From the cell containing the given text, extract its center point as [x, y] coordinate. 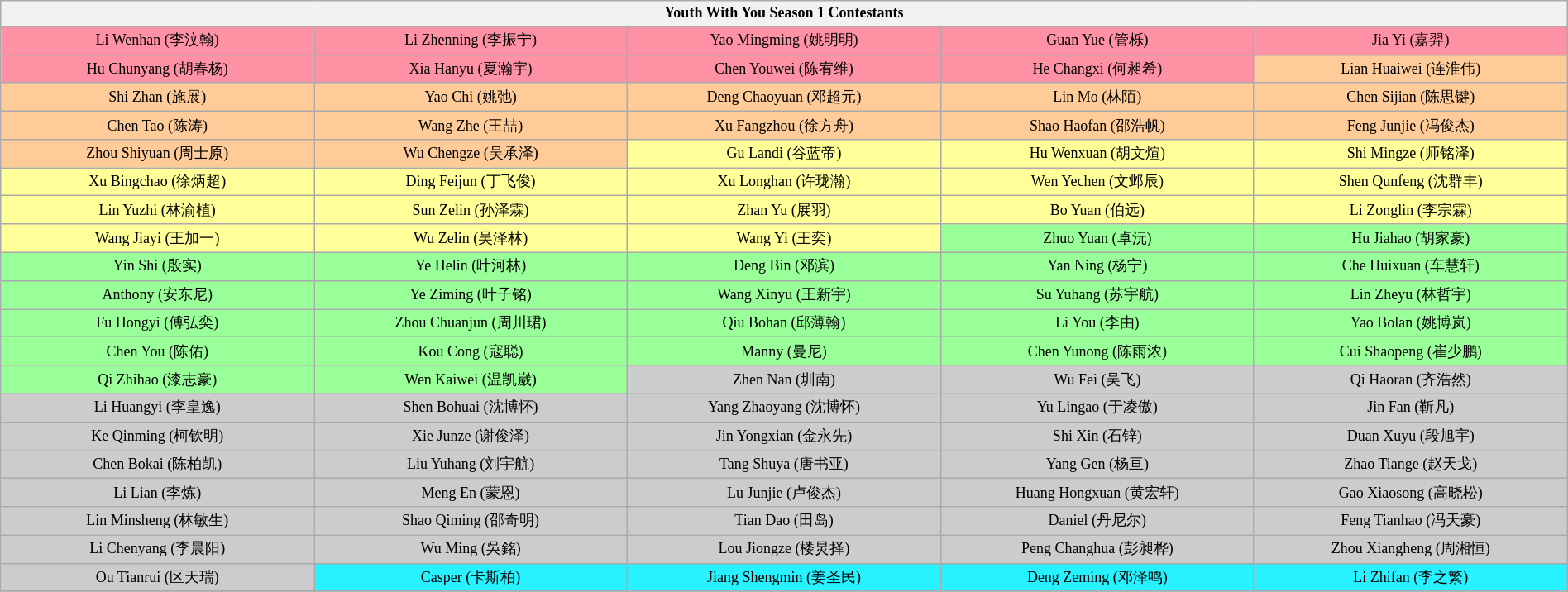
Shen Bohuai (沈博怀) [471, 408]
Ye Helin (叶河林) [471, 266]
Yan Ning (杨宁) [1097, 266]
Zhan Yu (展羽) [784, 210]
Qiu Bohan (邱薄翰) [784, 323]
Yao Bolan (姚博岚) [1411, 323]
Wang Jiayi (王加一) [157, 238]
Xu Bingchao (徐炳超) [157, 182]
Ou Tianrui (区天瑞) [157, 577]
Shao Haofan (邵浩帆) [1097, 125]
Wu Zelin (吴泽林) [471, 238]
Guan Yue (管栎) [1097, 41]
Hu Wenxuan (胡文煊) [1097, 154]
Jin Yongxian (金永先) [784, 436]
Fu Hongyi (傅弘奕) [157, 323]
Yin Shi (殷实) [157, 266]
Li Huangyi (李皇逸) [157, 408]
Wang Xinyu (王新宇) [784, 294]
Casper (卡斯柏) [471, 577]
Lu Junjie (卢俊杰) [784, 493]
Zhao Tiange (赵天戈) [1411, 464]
Wu Ming (吳銘) [471, 549]
Lian Huaiwei (连淮伟) [1411, 69]
Xie Junze (谢俊泽) [471, 436]
Shi Zhan (施展) [157, 97]
Manny (曼尼) [784, 351]
Lin Mo (林陌) [1097, 97]
Huang Hongxuan (黄宏轩) [1097, 493]
Yang Zhaoyang (沈博怀) [784, 408]
Deng Bin (邓滨) [784, 266]
Shi Xin (石锌) [1097, 436]
Tian Dao (田岛) [784, 521]
Lou Jiongze (楼炅择) [784, 549]
Yao Mingming (姚明明) [784, 41]
Cui Shaopeng (崔少鹏) [1411, 351]
Li Zhenning (李振宁) [471, 41]
Duan Xuyu (段旭宇) [1411, 436]
Shao Qiming (邵奇明) [471, 521]
Feng Tianhao (冯天豪) [1411, 521]
Zhou Xiangheng (周湘恒) [1411, 549]
Ding Feijun (丁飞俊) [471, 182]
Sun Zelin (孙泽霖) [471, 210]
Tang Shuya (唐书亚) [784, 464]
Hu Jiahao (胡家豪) [1411, 238]
Lin Zheyu (林哲宇) [1411, 294]
Qi Zhihao (漆志豪) [157, 380]
Chen You (陈佑) [157, 351]
Yu Lingao (于凌傲) [1097, 408]
Anthony (安东尼) [157, 294]
Lin Yuzhi (林渝植) [157, 210]
Ye Ziming (叶子铭) [471, 294]
Peng Changhua (彭昶桦) [1097, 549]
Jin Fan (靳凡) [1411, 408]
Gao Xiaosong (高晓松) [1411, 493]
Deng Chaoyuan (邓超元) [784, 97]
Chen Tao (陈涛) [157, 125]
Shi Mingze (师铭泽) [1411, 154]
Zhou Chuanjun (周川珺) [471, 323]
Ke Qinming (柯钦明) [157, 436]
Xia Hanyu (夏瀚宇) [471, 69]
Xu Longhan (许珑瀚) [784, 182]
Liu Yuhang (刘宇航) [471, 464]
Deng Zeming (邓泽鸣) [1097, 577]
Bo Yuan (伯远) [1097, 210]
Wang Zhe (王喆) [471, 125]
Kou Cong (寇聪) [471, 351]
Chen Youwei (陈宥维) [784, 69]
Li Zhifan (李之繁) [1411, 577]
He Changxi (何昶希) [1097, 69]
Youth With You Season 1 Contestants [784, 13]
Li Wenhan (李汶翰) [157, 41]
Zhou Shiyuan (周士原) [157, 154]
Chen Sijian (陈思键) [1411, 97]
Daniel (丹尼尔) [1097, 521]
Lin Minsheng (林敏生) [157, 521]
Che Huixuan (车慧轩) [1411, 266]
Meng En (蒙恩) [471, 493]
Li Zonglin (李宗霖) [1411, 210]
Wen Yechen (文邺辰) [1097, 182]
Yao Chi (姚弛) [471, 97]
Hu Chunyang (胡春杨) [157, 69]
Shen Qunfeng (沈群丰) [1411, 182]
Jia Yi (嘉羿) [1411, 41]
Li Lian (李炼) [157, 493]
Zhuo Yuan (卓沅) [1097, 238]
Zhen Nan (圳南) [784, 380]
Yang Gen (杨亘) [1097, 464]
Wang Yi (王奕) [784, 238]
Chen Bokai (陈柏凯) [157, 464]
Xu Fangzhou (徐方舟) [784, 125]
Wen Kaiwei (温凯崴) [471, 380]
Li Chenyang (李晨阳) [157, 549]
Li You (李由) [1097, 323]
Qi Haoran (齐浩然) [1411, 380]
Jiang Shengmin (姜圣民) [784, 577]
Feng Junjie (冯俊杰) [1411, 125]
Chen Yunong (陈雨浓) [1097, 351]
Gu Landi (谷蓝帝) [784, 154]
Wu Chengze (吴承泽) [471, 154]
Su Yuhang (苏宇航) [1097, 294]
Wu Fei (吴飞) [1097, 380]
